Determine the [X, Y] coordinate at the center of the cell enclosing the given text.  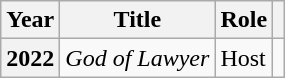
God of Lawyer [138, 58]
2022 [30, 58]
Role [244, 20]
Host [244, 58]
Year [30, 20]
Title [138, 20]
